Extract the (X, Y) coordinate from the center of the cell holding the provided text.  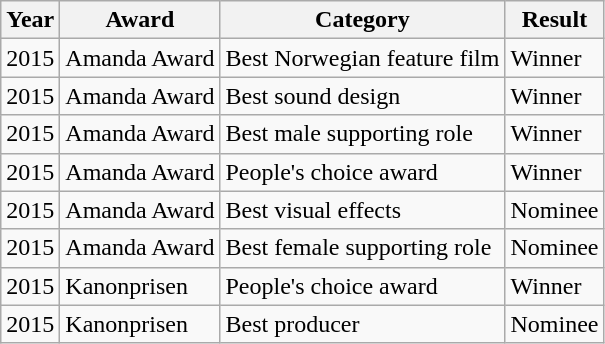
Result (554, 20)
Category (362, 20)
Best male supporting role (362, 134)
Award (140, 20)
Best female supporting role (362, 248)
Year (30, 20)
Best visual effects (362, 210)
Best sound design (362, 96)
Best Norwegian feature film (362, 58)
Best producer (362, 324)
